Locate the cell with the specified text and output its (x, y) center coordinate. 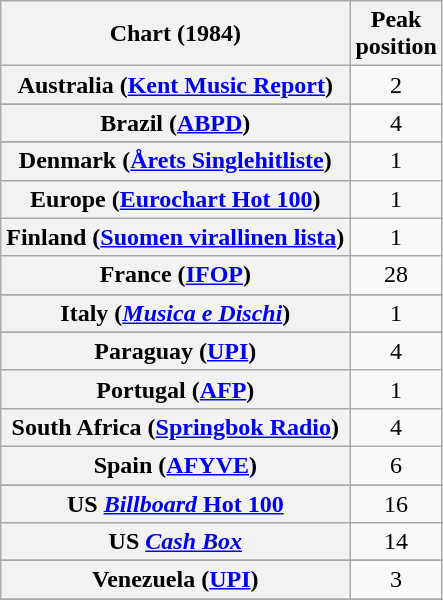
Europe (Eurochart Hot 100) (176, 199)
France (IFOP) (176, 275)
28 (396, 275)
16 (396, 503)
Venezuela (UPI) (176, 580)
Brazil (ABPD) (176, 123)
6 (396, 465)
Denmark (Årets Singlehitliste) (176, 161)
Portugal (AFP) (176, 389)
Italy (Musica e Dischi) (176, 313)
US Cash Box (176, 542)
South Africa (Springbok Radio) (176, 427)
2 (396, 85)
Chart (1984) (176, 34)
Australia (Kent Music Report) (176, 85)
Paraguay (UPI) (176, 351)
US Billboard Hot 100 (176, 503)
Peakposition (396, 34)
3 (396, 580)
Finland (Suomen virallinen lista) (176, 237)
Spain (AFYVE) (176, 465)
14 (396, 542)
